Return the (x, y) coordinate for the center point of the cell that contains the specified text.  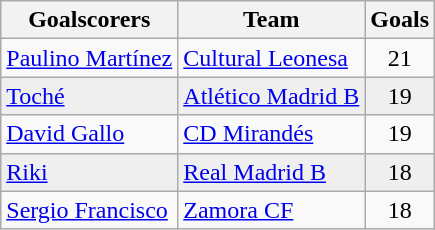
Team (272, 20)
Goalscorers (90, 20)
Goals (400, 20)
Atlético Madrid B (272, 96)
Riki (90, 172)
Toché (90, 96)
Zamora CF (272, 210)
Cultural Leonesa (272, 58)
Real Madrid B (272, 172)
CD Mirandés (272, 134)
Sergio Francisco (90, 210)
Paulino Martínez (90, 58)
21 (400, 58)
David Gallo (90, 134)
